Find where the given text appears and provide that cell's center as (X, Y) coordinate. 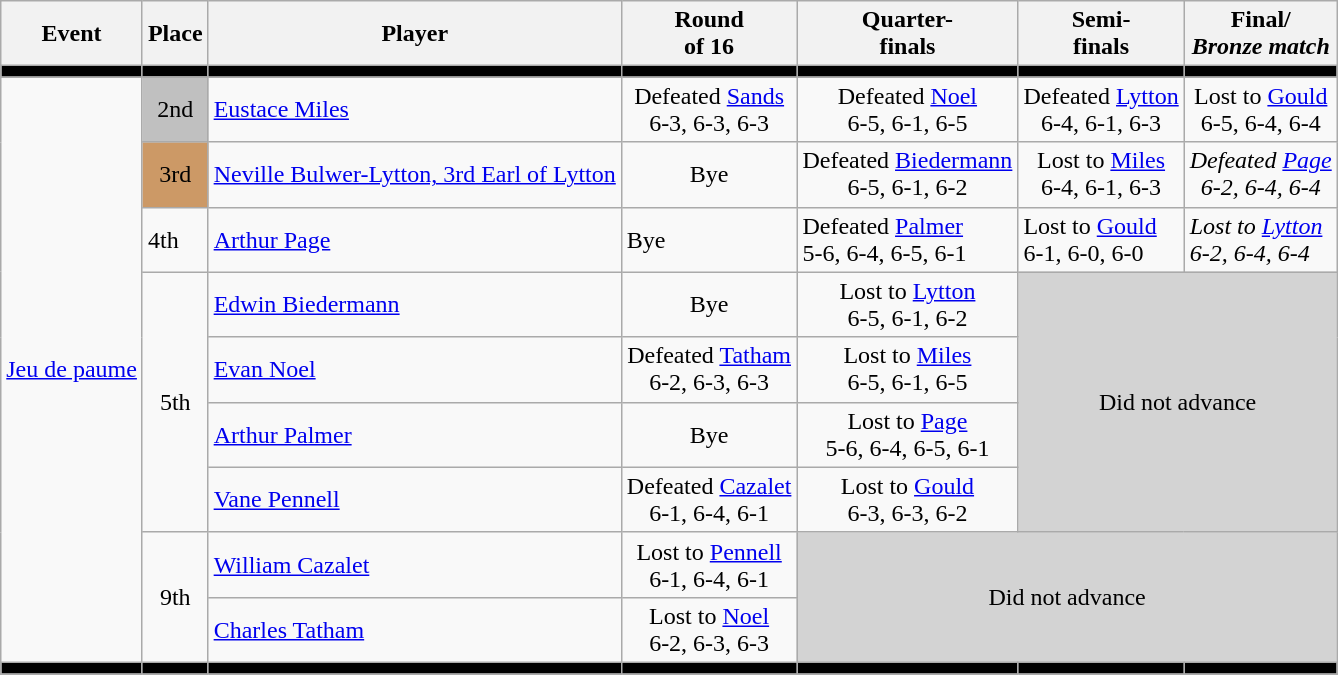
Lost to Miles 6-5, 6-1, 6-5 (908, 370)
Event (72, 34)
Defeated Noel 6-5, 6-1, 6-5 (908, 110)
Lost to Noel 6-2, 6-3, 6-3 (709, 630)
Final/Bronze match (1260, 34)
Lost to Lytton 6-5, 6-1, 6-2 (908, 304)
Player (414, 34)
Eustace Miles (414, 110)
Defeated Palmer 5-6, 6-4, 6-5, 6-1 (908, 240)
Arthur Palmer (414, 434)
Place (175, 34)
Defeated Page 6-2, 6-4, 6-4 (1260, 174)
Vane Pennell (414, 500)
Lost to Gould 6-1, 6-0, 6-0 (1101, 240)
Edwin Biedermann (414, 304)
Charles Tatham (414, 630)
Evan Noel (414, 370)
Lost to Miles 6-4, 6-1, 6-3 (1101, 174)
5th (175, 402)
Lost to Lytton 6-2, 6-4, 6-4 (1260, 240)
Lost to Gould 6-3, 6-3, 6-2 (908, 500)
Defeated Lytton 6-4, 6-1, 6-3 (1101, 110)
Quarter-finals (908, 34)
Semi-finals (1101, 34)
Defeated Biedermann 6-5, 6-1, 6-2 (908, 174)
William Cazalet (414, 564)
Lost to Pennell 6-1, 6-4, 6-1 (709, 564)
Neville Bulwer-Lytton, 3rd Earl of Lytton (414, 174)
3rd (175, 174)
2nd (175, 110)
Round of 16 (709, 34)
9th (175, 597)
Lost to Page 5-6, 6-4, 6-5, 6-1 (908, 434)
4th (175, 240)
Arthur Page (414, 240)
Defeated Cazalet 6-1, 6-4, 6-1 (709, 500)
Jeu de paume (72, 370)
Lost to Gould 6-5, 6-4, 6-4 (1260, 110)
Defeated Tatham 6-2, 6-3, 6-3 (709, 370)
Defeated Sands 6-3, 6-3, 6-3 (709, 110)
